Search for the cell housing the specified text and yield its (X, Y) center coordinate. 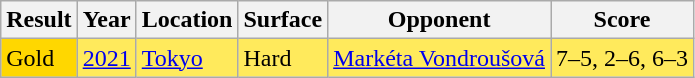
7–5, 2–6, 6–3 (622, 58)
Location (187, 20)
Score (622, 20)
Year (106, 20)
Opponent (440, 20)
2021 (106, 58)
Result (39, 20)
Gold (39, 58)
Surface (283, 20)
Markéta Vondroušová (440, 58)
Hard (283, 58)
Tokyo (187, 58)
